Provide the (x, y) coordinate of the cell's center where the given text is located.  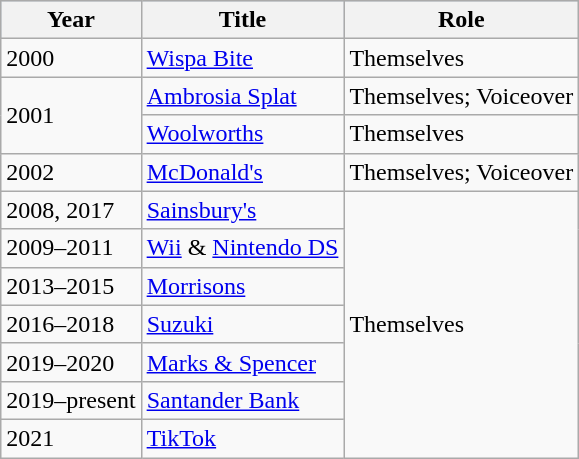
Wispa Bite (242, 58)
Marks & Spencer (242, 362)
Year (71, 20)
Morrisons (242, 286)
2019–2020 (71, 362)
Role (462, 20)
Woolworths (242, 134)
2021 (71, 438)
Wii & Nintendo DS (242, 248)
McDonald's (242, 172)
Ambrosia Splat (242, 96)
2013–2015 (71, 286)
Santander Bank (242, 400)
Suzuki (242, 324)
TikTok (242, 438)
2019–present (71, 400)
2002 (71, 172)
2001 (71, 115)
2009–2011 (71, 248)
Title (242, 20)
2000 (71, 58)
2008, 2017 (71, 210)
Sainsbury's (242, 210)
2016–2018 (71, 324)
